Return [x, y] of the center of cell containing provided text 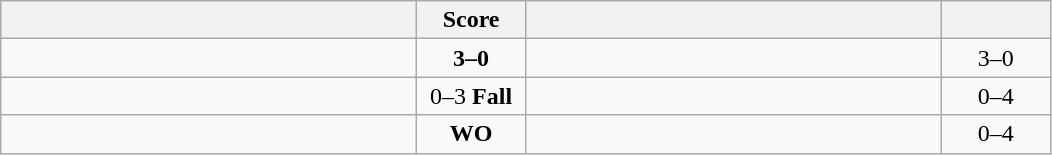
0–3 Fall [472, 96]
Score [472, 20]
WO [472, 134]
